From the cell containing the given text, extract its center point as (x, y) coordinate. 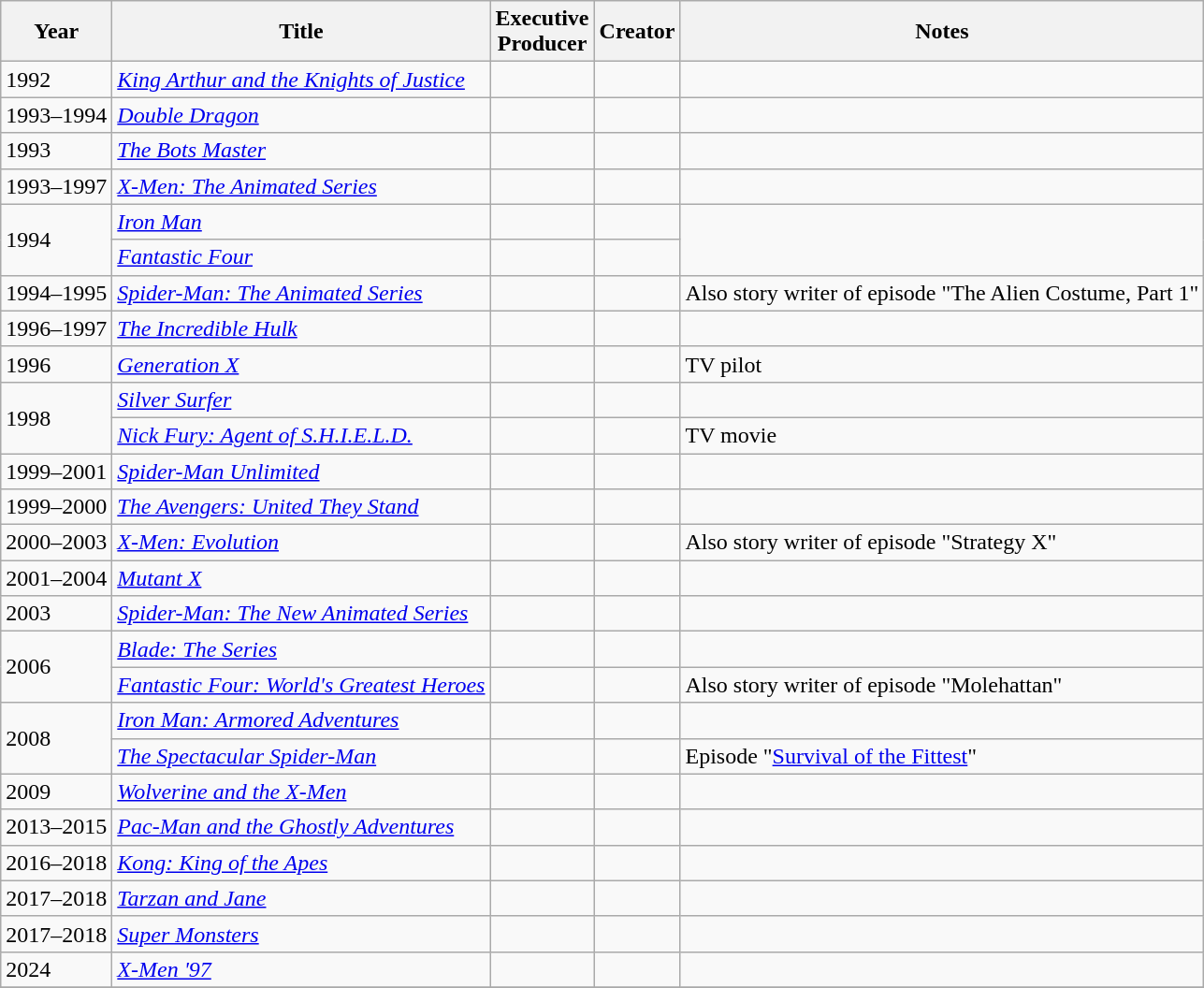
TV movie (942, 435)
Also story writer of episode "Strategy X" (942, 543)
Kong: King of the Apes (301, 863)
King Arthur and the Knights of Justice (301, 80)
Wolverine and the X-Men (301, 792)
Mutant X (301, 578)
1996 (56, 364)
Also story writer of episode "Molehattan" (942, 685)
1993–1994 (56, 115)
Episode "Survival of the Fittest" (942, 756)
2003 (56, 614)
Blade: The Series (301, 649)
Fantastic Four: World's Greatest Heroes (301, 685)
1994 (56, 240)
The Bots Master (301, 151)
1998 (56, 417)
X-Men '97 (301, 969)
1993–1997 (56, 186)
Double Dragon (301, 115)
Pac-Man and the Ghostly Adventures (301, 827)
Spider-Man: The New Animated Series (301, 614)
2009 (56, 792)
2024 (56, 969)
The Spectacular Spider-Man (301, 756)
X-Men: Evolution (301, 543)
Also story writer of episode "The Alien Costume, Part 1" (942, 293)
1992 (56, 80)
2013–2015 (56, 827)
Tarzan and Jane (301, 898)
Creator (637, 32)
1999–2000 (56, 507)
1993 (56, 151)
1996–1997 (56, 328)
TV pilot (942, 364)
Year (56, 32)
2001–2004 (56, 578)
Notes (942, 32)
2008 (56, 738)
Silver Surfer (301, 400)
2016–2018 (56, 863)
Generation X (301, 364)
Iron Man (301, 222)
Iron Man: Armored Adventures (301, 720)
Spider-Man: The Animated Series (301, 293)
Fantastic Four (301, 257)
Nick Fury: Agent of S.H.I.E.L.D. (301, 435)
Title (301, 32)
1994–1995 (56, 293)
Super Monsters (301, 934)
2000–2003 (56, 543)
X-Men: The Animated Series (301, 186)
ExecutiveProducer (543, 32)
The Incredible Hulk (301, 328)
2006 (56, 667)
The Avengers: United They Stand (301, 507)
Spider-Man Unlimited (301, 471)
1999–2001 (56, 471)
